Return the (x, y) coordinate for the center point of the cell that contains the specified text.  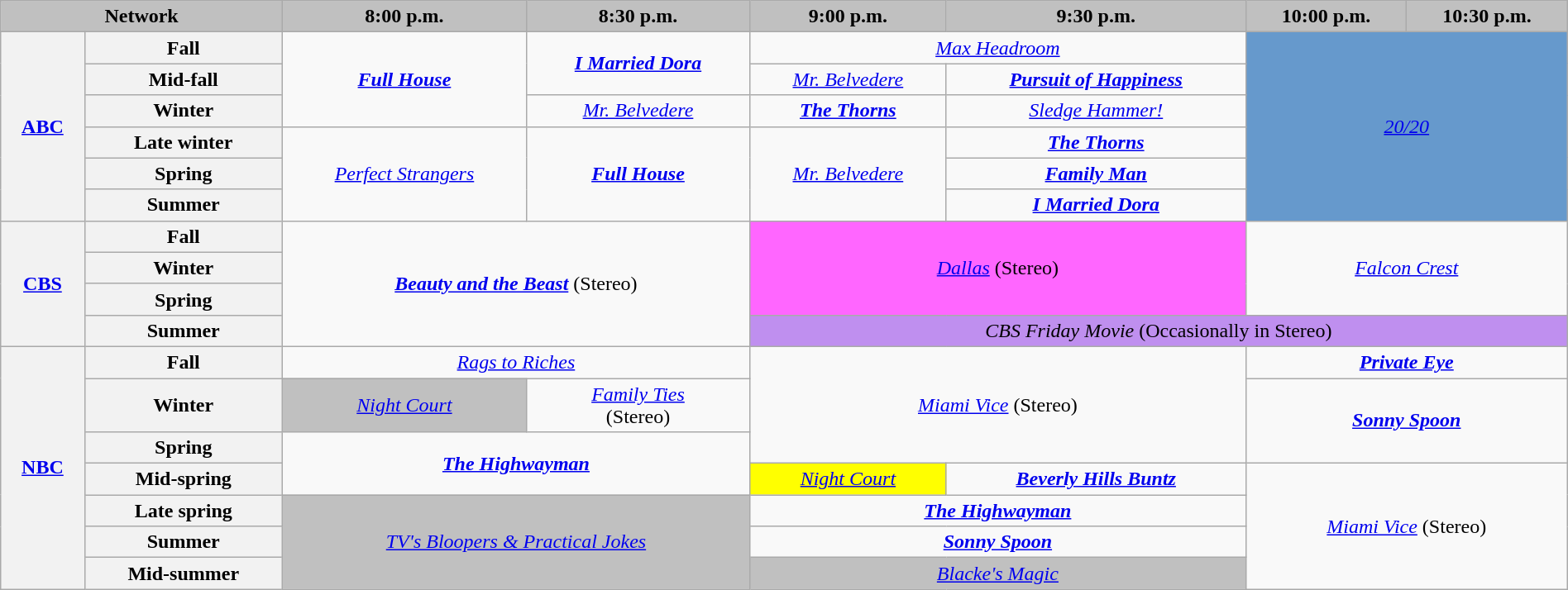
ABC (43, 126)
Mid-summer (184, 573)
8:30 p.m. (638, 17)
Late winter (184, 142)
Family Ties(Stereo) (638, 405)
Late spring (184, 511)
Sledge Hammer! (1096, 111)
Beauty and the Beast (Stereo) (516, 283)
Falcon Crest (1406, 268)
20/20 (1406, 126)
Network (142, 17)
Blacke's Magic (997, 573)
TV's Bloopers & Practical Jokes (516, 542)
Max Headroom (997, 48)
Beverly Hills Buntz (1096, 479)
Dallas (Stereo) (997, 268)
CBS Friday Movie (Occasionally in Stereo) (1158, 331)
Private Eye (1406, 362)
CBS (43, 283)
9:00 p.m. (848, 17)
8:00 p.m. (404, 17)
Pursuit of Happiness (1096, 79)
NBC (43, 468)
9:30 p.m. (1096, 17)
Perfect Strangers (404, 174)
10:00 p.m. (1326, 17)
Family Man (1096, 174)
Rags to Riches (516, 362)
10:30 p.m. (1487, 17)
Mid-spring (184, 479)
Mid-fall (184, 79)
